Extract the [X, Y] coordinate from the center of the cell holding the provided text.  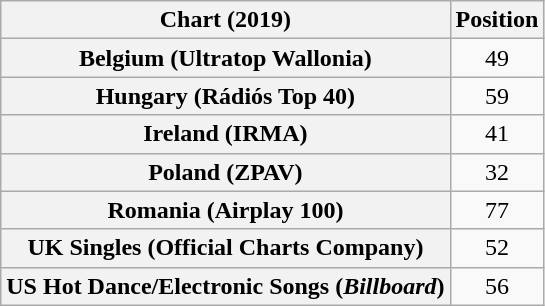
Belgium (Ultratop Wallonia) [226, 58]
32 [497, 172]
Romania (Airplay 100) [226, 210]
Ireland (IRMA) [226, 134]
Poland (ZPAV) [226, 172]
49 [497, 58]
UK Singles (Official Charts Company) [226, 248]
Position [497, 20]
52 [497, 248]
Hungary (Rádiós Top 40) [226, 96]
59 [497, 96]
41 [497, 134]
56 [497, 286]
US Hot Dance/Electronic Songs (Billboard) [226, 286]
77 [497, 210]
Chart (2019) [226, 20]
